Identify which cell holds the provided text, then report its (x, y) central coordinate. 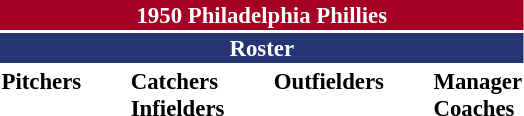
Roster (262, 48)
1950 Philadelphia Phillies (262, 15)
